Pinpoint the cell where the given text exists, returning its [x, y] midpoint coordinate. 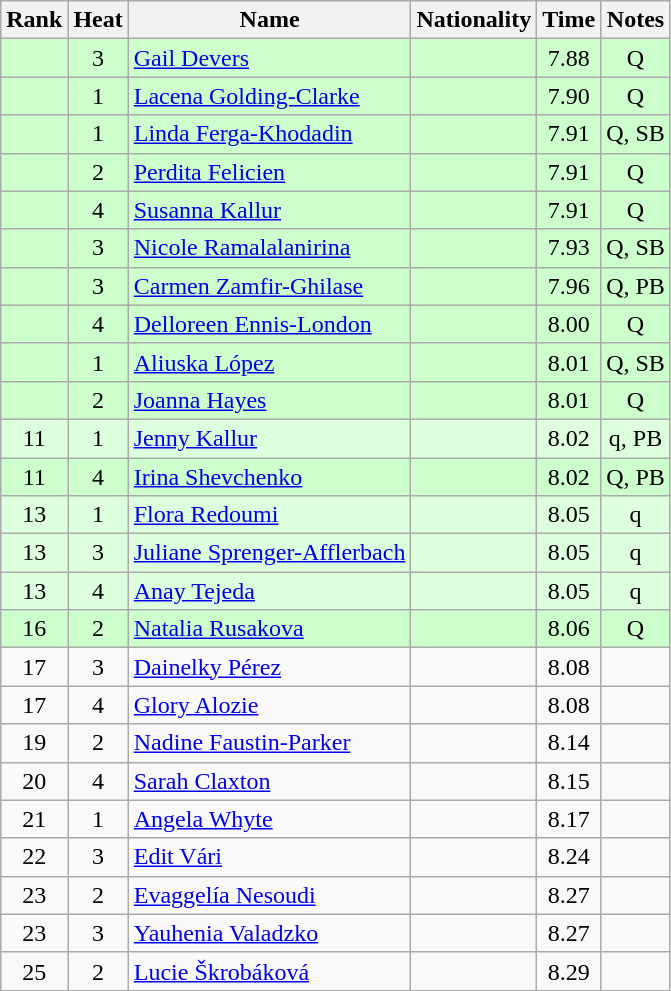
Evaggelía Nesoudi [270, 895]
Natalia Rusakova [270, 629]
Notes [636, 20]
7.93 [569, 248]
Angela Whyte [270, 819]
Susanna Kallur [270, 210]
7.88 [569, 58]
22 [34, 857]
19 [34, 743]
Anay Tejeda [270, 591]
Edit Vári [270, 857]
8.14 [569, 743]
Perdita Felicien [270, 172]
8.17 [569, 819]
Delloreen Ennis-London [270, 324]
Dainelky Pérez [270, 667]
Irina Shevchenko [270, 477]
7.96 [569, 286]
7.90 [569, 96]
8.06 [569, 629]
Nadine Faustin-Parker [270, 743]
Flora Redoumi [270, 515]
Joanna Hayes [270, 400]
Aliuska López [270, 362]
q, PB [636, 438]
Glory Alozie [270, 705]
8.29 [569, 971]
Name [270, 20]
Rank [34, 20]
Lacena Golding-Clarke [270, 96]
Jenny Kallur [270, 438]
Heat [98, 20]
25 [34, 971]
8.15 [569, 781]
Linda Ferga-Khodadin [270, 134]
Juliane Sprenger-Afflerbach [270, 553]
8.00 [569, 324]
Gail Devers [270, 58]
Lucie Škrobáková [270, 971]
16 [34, 629]
Nationality [474, 20]
21 [34, 819]
Sarah Claxton [270, 781]
20 [34, 781]
8.24 [569, 857]
Carmen Zamfir-Ghilase [270, 286]
Yauhenia Valadzko [270, 933]
Nicole Ramalalanirina [270, 248]
Time [569, 20]
